For the text-containing cell, return its midpoint in [X, Y] coordinate format. 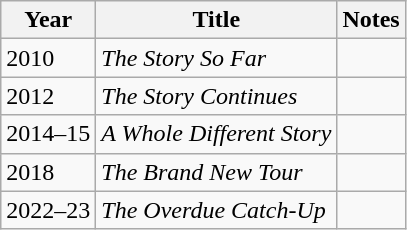
Title [216, 20]
Notes [371, 20]
2022–23 [48, 210]
2010 [48, 58]
The Overdue Catch-Up [216, 210]
Year [48, 20]
A Whole Different Story [216, 134]
The Story So Far [216, 58]
2014–15 [48, 134]
2012 [48, 96]
The Story Continues [216, 96]
2018 [48, 172]
The Brand New Tour [216, 172]
